Determine the (X, Y) coordinate at the center of the cell enclosing the given text.  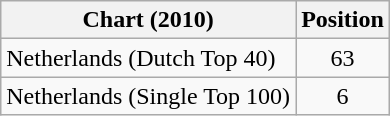
6 (343, 96)
Netherlands (Dutch Top 40) (148, 58)
Netherlands (Single Top 100) (148, 96)
Position (343, 20)
Chart (2010) (148, 20)
63 (343, 58)
